For the text-containing cell, return its midpoint in (x, y) coordinate format. 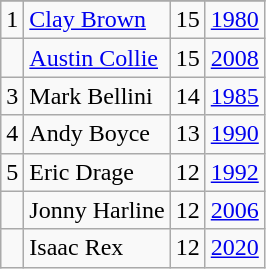
Andy Boyce (97, 134)
2020 (234, 248)
1980 (234, 20)
Eric Drage (97, 172)
1992 (234, 172)
13 (188, 134)
Mark Bellini (97, 96)
3 (12, 96)
2008 (234, 58)
4 (12, 134)
2006 (234, 210)
1985 (234, 96)
Austin Collie (97, 58)
Isaac Rex (97, 248)
Jonny Harline (97, 210)
5 (12, 172)
1 (12, 20)
1990 (234, 134)
14 (188, 96)
Clay Brown (97, 20)
